Identify which cell holds the provided text, then report its (X, Y) central coordinate. 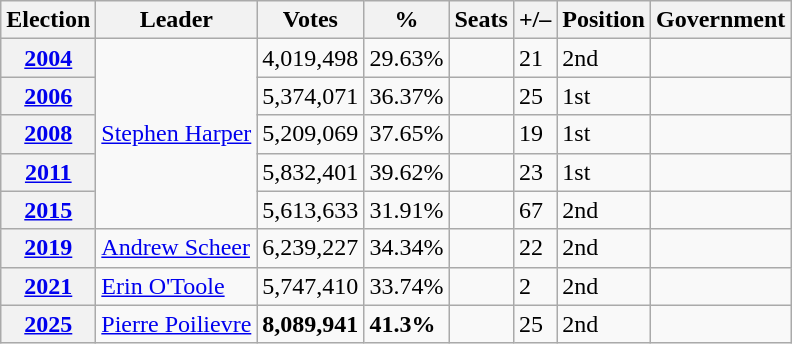
2008 (48, 134)
% (406, 20)
2025 (48, 324)
Position (604, 20)
Seats (481, 20)
67 (534, 210)
22 (534, 248)
37.65% (406, 134)
5,209,069 (310, 134)
2006 (48, 96)
Votes (310, 20)
2015 (48, 210)
6,239,227 (310, 248)
19 (534, 134)
21 (534, 58)
2021 (48, 286)
2011 (48, 172)
2004 (48, 58)
Government (721, 20)
Pierre Poilievre (176, 324)
31.91% (406, 210)
Leader (176, 20)
29.63% (406, 58)
8,089,941 (310, 324)
41.3% (406, 324)
5,374,071 (310, 96)
23 (534, 172)
Erin O'Toole (176, 286)
Election (48, 20)
+/– (534, 20)
39.62% (406, 172)
5,747,410 (310, 286)
34.34% (406, 248)
5,613,633 (310, 210)
Andrew Scheer (176, 248)
5,832,401 (310, 172)
4,019,498 (310, 58)
2 (534, 286)
Stephen Harper (176, 134)
36.37% (406, 96)
2019 (48, 248)
33.74% (406, 286)
